Search for the cell housing the specified text and yield its [x, y] center coordinate. 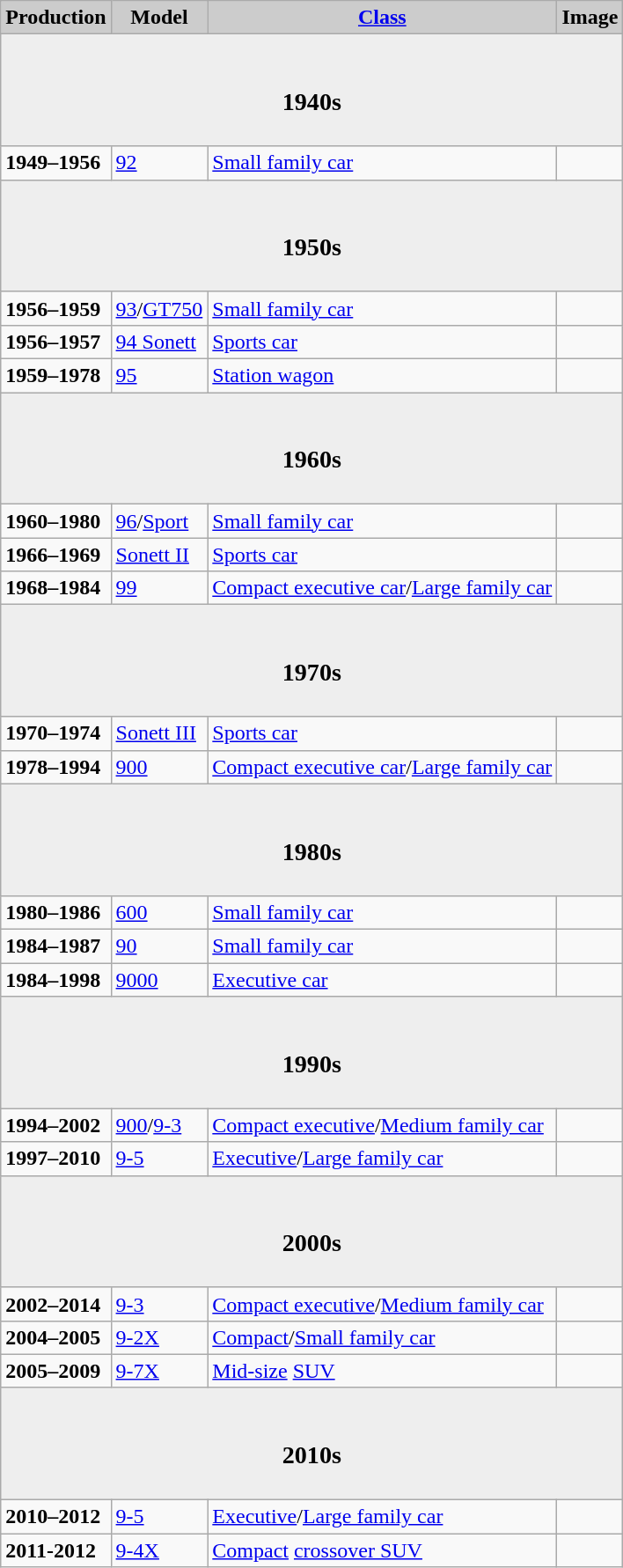
1960s [311, 449]
1949–1956 [56, 163]
Image [590, 18]
900 [159, 767]
9000 [159, 980]
600 [159, 912]
Mid-size SUV [382, 1371]
9-7X [159, 1371]
94 Sonett [159, 342]
2010–2012 [56, 1517]
1980s [311, 840]
1990s [311, 1053]
900/9-3 [159, 1125]
1940s [311, 90]
1970–1974 [56, 733]
1968–1984 [56, 588]
2005–2009 [56, 1371]
Sonett II [159, 555]
1950s [311, 236]
99 [159, 588]
2010s [311, 1444]
Station wagon [382, 375]
92 [159, 163]
Compact crossover SUV [382, 1550]
90 [159, 946]
2011-2012 [56, 1550]
95 [159, 375]
1994–2002 [56, 1125]
1980–1986 [56, 912]
9-4X [159, 1550]
9-2X [159, 1337]
2000s [311, 1231]
93/GT750 [159, 308]
1970s [311, 660]
2004–2005 [56, 1337]
1978–1994 [56, 767]
96/Sport [159, 521]
Class [382, 18]
9-3 [159, 1304]
1984–1998 [56, 980]
Executive car [382, 980]
1997–2010 [56, 1159]
2002–2014 [56, 1304]
Production [56, 18]
Sonett III [159, 733]
1960–1980 [56, 521]
1959–1978 [56, 375]
Compact/Small family car [382, 1337]
1956–1957 [56, 342]
1956–1959 [56, 308]
1984–1987 [56, 946]
Model [159, 18]
1966–1969 [56, 555]
